Locate the cell with the specified text and output its [x, y] center coordinate. 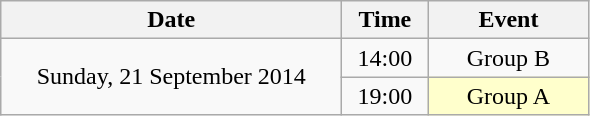
Event [508, 20]
Time [385, 20]
Group B [508, 58]
Group A [508, 96]
19:00 [385, 96]
Date [172, 20]
Sunday, 21 September 2014 [172, 77]
14:00 [385, 58]
